Find where the given text appears and provide that cell's center as [X, Y] coordinate. 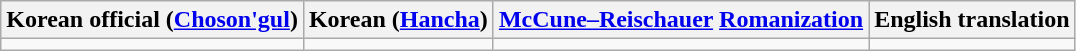
Korean (Hancha) [398, 20]
McCune–Reischauer Romanization [680, 20]
Korean official (Choson'gul) [152, 20]
English translation [972, 20]
